Pinpoint the cell where the given text exists, returning its [X, Y] midpoint coordinate. 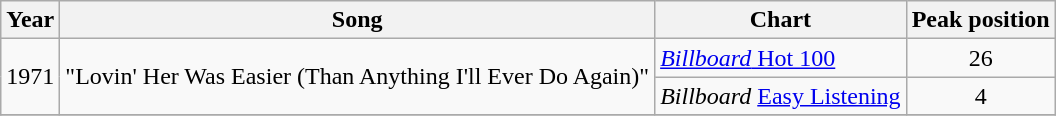
"Lovin' Her Was Easier (Than Anything I'll Ever Do Again)" [358, 77]
1971 [30, 77]
Peak position [980, 20]
Year [30, 20]
Billboard Easy Listening [781, 96]
4 [980, 96]
Billboard Hot 100 [781, 58]
Song [358, 20]
Chart [781, 20]
26 [980, 58]
